Detect which cell encompasses the target text, then output its (X, Y) center coordinate. 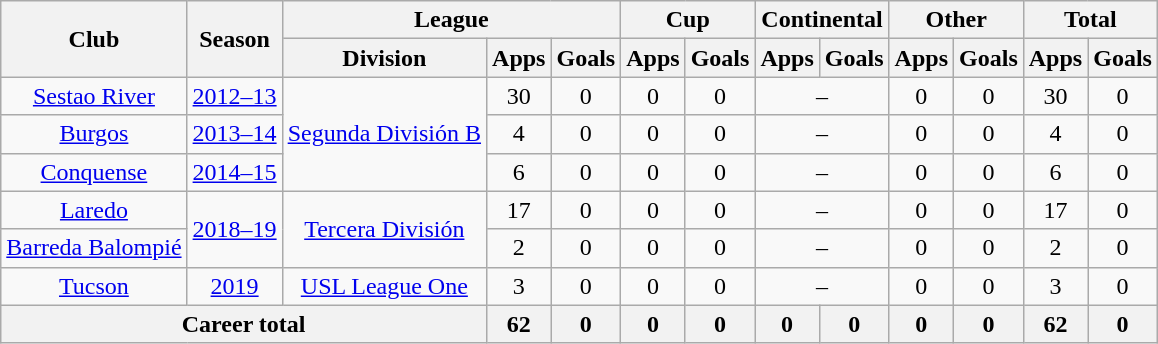
League (452, 20)
Sestao River (94, 96)
Barreda Balompié (94, 248)
Continental (822, 20)
Conquense (94, 172)
2014–15 (234, 172)
2019 (234, 286)
2018–19 (234, 229)
Season (234, 39)
Career total (244, 324)
Segunda División B (384, 134)
USL League One (384, 286)
Other (956, 20)
Total (1090, 20)
Division (384, 58)
2013–14 (234, 134)
Burgos (94, 134)
Cup (688, 20)
Laredo (94, 210)
Tercera División (384, 229)
Tucson (94, 286)
Club (94, 39)
2012–13 (234, 96)
